Locate the cell with the specified text and output its (x, y) center coordinate. 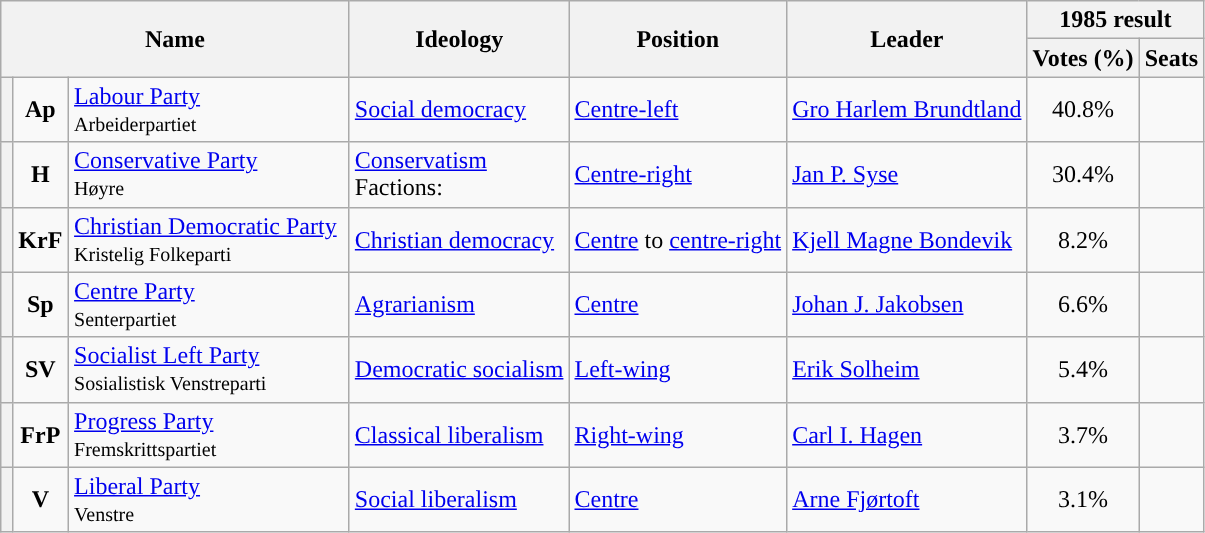
Left-wing (678, 370)
Centre-left (678, 110)
Labour PartyArbeiderpartiet (210, 110)
8.2% (1083, 240)
Christian Democratic PartyKristelig Folkeparti (210, 240)
Arne Fjørtoft (907, 500)
40.8% (1083, 110)
Centre PartySenterpartiet (210, 304)
Centre-right (678, 174)
FrP (40, 434)
Centre to centre-right (678, 240)
Classical liberalism (459, 434)
Erik Solheim (907, 370)
Right-wing (678, 434)
Democratic socialism (459, 370)
Leader (907, 39)
Ideology (459, 39)
Sp (40, 304)
V (40, 500)
Liberal PartyVenstre (210, 500)
Carl I. Hagen (907, 434)
Position (678, 39)
KrF (40, 240)
3.1% (1083, 500)
Gro Harlem Brundtland (907, 110)
Ap (40, 110)
ConservatismFactions: (459, 174)
Progress PartyFremskrittspartiet (210, 434)
Conservative PartyHøyre (210, 174)
SV (40, 370)
Jan P. Syse (907, 174)
30.4% (1083, 174)
Agrarianism (459, 304)
1985 result (1116, 20)
6.6% (1083, 304)
Johan J. Jakobsen (907, 304)
Seats (1171, 58)
5.4% (1083, 370)
Votes (%) (1083, 58)
H (40, 174)
Social liberalism (459, 500)
Socialist Left PartySosialistisk Venstreparti (210, 370)
3.7% (1083, 434)
Social democracy (459, 110)
Christian democracy (459, 240)
Name (176, 39)
Kjell Magne Bondevik (907, 240)
